Find where the given text appears and provide that cell's center as (X, Y) coordinate. 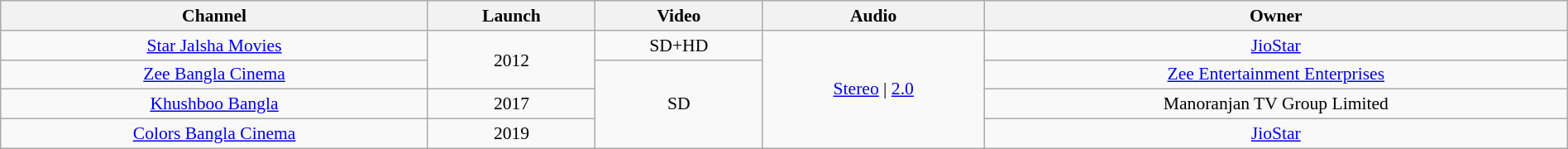
Zee Bangla Cinema (215, 74)
SD+HD (680, 46)
Owner (1275, 16)
Colors Bangla Cinema (215, 134)
SD (680, 104)
2012 (511, 60)
2019 (511, 134)
Audio (873, 16)
Khushboo Bangla (215, 104)
Stereo | 2.0 (873, 89)
Channel (215, 16)
Manoranjan TV Group Limited (1275, 104)
Launch (511, 16)
Video (680, 16)
Zee Entertainment Enterprises (1275, 74)
2017 (511, 104)
Star Jalsha Movies (215, 46)
